For the text-containing cell, return its midpoint in (X, Y) coordinate format. 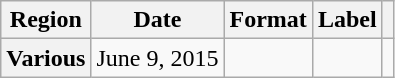
Label (347, 20)
Various (46, 58)
Date (158, 20)
June 9, 2015 (158, 58)
Region (46, 20)
Format (268, 20)
